For the text-containing cell, return its midpoint in [X, Y] coordinate format. 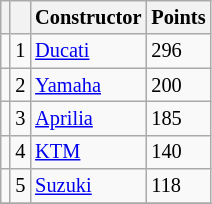
Points [178, 17]
Ducati [88, 51]
3 [20, 118]
Aprilia [88, 118]
2 [20, 85]
1 [20, 51]
200 [178, 85]
Yamaha [88, 85]
Constructor [88, 17]
140 [178, 152]
5 [20, 186]
118 [178, 186]
Suzuki [88, 186]
185 [178, 118]
296 [178, 51]
4 [20, 152]
KTM [88, 152]
